From the cell containing the given text, extract its center point as [x, y] coordinate. 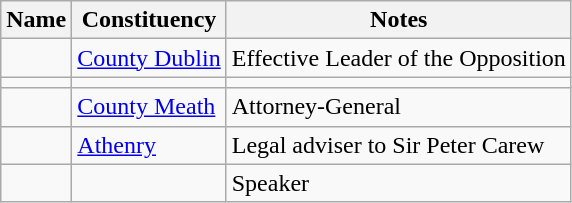
Athenry [149, 145]
Constituency [149, 20]
Effective Leader of the Opposition [398, 58]
Attorney-General [398, 107]
County Meath [149, 107]
Legal adviser to Sir Peter Carew [398, 145]
Notes [398, 20]
County Dublin [149, 58]
Speaker [398, 183]
Name [36, 20]
